Identify which cell holds the provided text, then report its [X, Y] central coordinate. 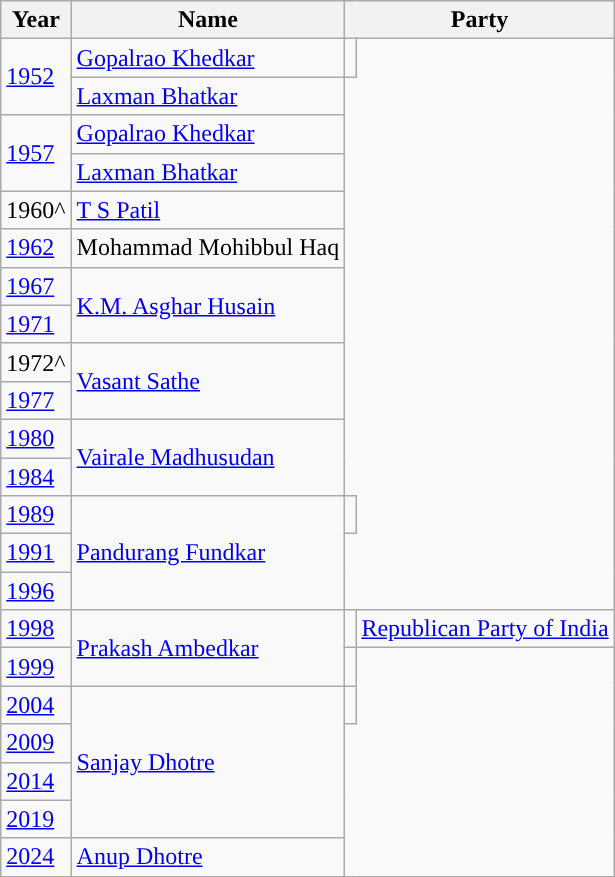
1996 [36, 591]
1989 [36, 515]
Party [480, 20]
Anup Dhotre [208, 857]
1972^ [36, 362]
Republican Party of India [485, 629]
2009 [36, 743]
1977 [36, 400]
1998 [36, 629]
1999 [36, 667]
Vasant Sathe [208, 381]
Pandurang Fundkar [208, 553]
1957 [36, 153]
Name [208, 20]
Mohammad Mohibbul Haq [208, 248]
Prakash Ambedkar [208, 648]
2024 [36, 857]
1952 [36, 77]
1980 [36, 438]
K.M. Asghar Husain [208, 305]
1991 [36, 553]
Year [36, 20]
2004 [36, 705]
1971 [36, 324]
1960^ [36, 210]
1962 [36, 248]
1967 [36, 286]
Sanjay Dhotre [208, 762]
Vairale Madhusudan [208, 457]
T S Patil [208, 210]
2019 [36, 819]
2014 [36, 781]
1984 [36, 477]
